Pinpoint the cell where the given text exists, returning its (X, Y) midpoint coordinate. 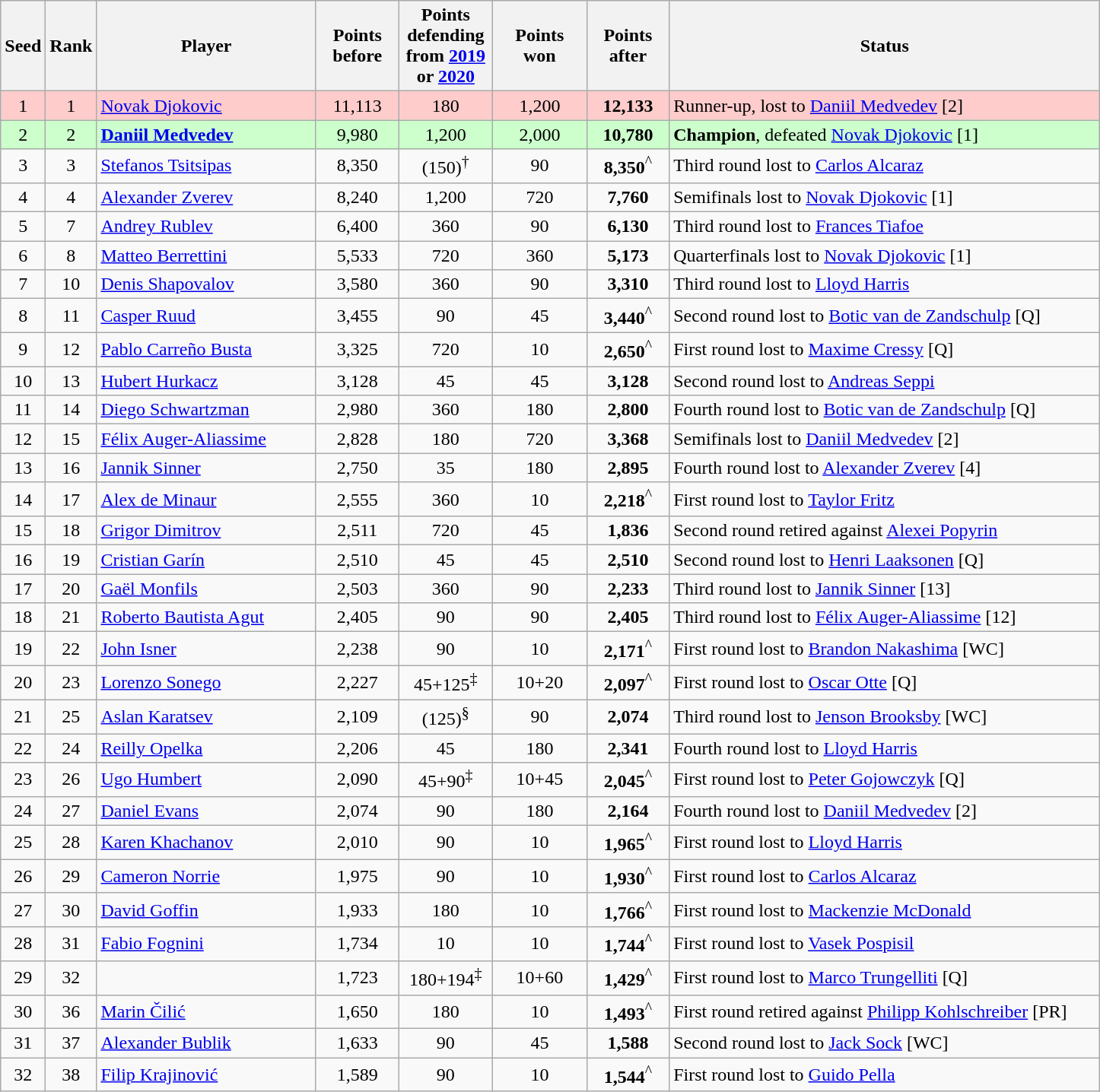
Fourth round lost to Botic van de Zandschulp [Q] (885, 410)
1,650 (358, 1011)
1,836 (628, 531)
8,350^ (628, 166)
5,173 (628, 256)
Marin Čilić (207, 1011)
Semifinals lost to Daniil Medvedev [2] (885, 439)
3,310 (628, 284)
Third round lost to Jenson Brooksby [WC] (885, 716)
2,511 (358, 531)
John Isner (207, 649)
Semifinals lost to Novak Djokovic [1] (885, 197)
2,650^ (628, 350)
Player (207, 46)
12,133 (628, 106)
Pablo Carreño Busta (207, 350)
3,455 (358, 316)
3,368 (628, 439)
Matteo Berrettini (207, 256)
2,895 (628, 468)
1,975 (358, 876)
Alexander Zverev (207, 197)
Daniil Medvedev (207, 135)
2,750 (358, 468)
45+90‡ (446, 780)
Rank (72, 46)
8,240 (358, 197)
10+45 (540, 780)
Andrey Rublev (207, 227)
Points after (628, 46)
2,555 (358, 499)
5,533 (358, 256)
2,828 (358, 439)
Quarterfinals lost to Novak Djokovic [1] (885, 256)
Fabio Fognini (207, 944)
1,588 (628, 1043)
10+60 (540, 978)
2,218^ (628, 499)
2,000 (540, 135)
First round lost to Lloyd Harris (885, 843)
3,325 (358, 350)
1,544^ (628, 1075)
1,744^ (628, 944)
Cristian Garín (207, 560)
2,109 (358, 716)
2,341 (628, 748)
7,760 (628, 197)
11,113 (358, 106)
Alexander Bublik (207, 1043)
2,097^ (628, 683)
First round lost to Brandon Nakashima [WC] (885, 649)
2,206 (358, 748)
First round lost to Marco Trungelliti [Q] (885, 978)
38 (72, 1075)
Aslan Karatsev (207, 716)
180+194‡ (446, 978)
2,503 (358, 589)
Stefanos Tsitsipas (207, 166)
First round retired against Philipp Kohlschreiber [PR] (885, 1011)
10,780 (628, 135)
2,227 (358, 683)
3,580 (358, 284)
Ugo Humbert (207, 780)
Points defending from 2019 or 2020 (446, 46)
Second round lost to Andreas Seppi (885, 381)
(150)† (446, 166)
Roberto Bautista Agut (207, 617)
2,010 (358, 843)
1,429^ (628, 978)
First round lost to Guido Pella (885, 1075)
2,980 (358, 410)
6,400 (358, 227)
First round lost to Oscar Otte [Q] (885, 683)
9 (23, 350)
35 (446, 468)
5 (23, 227)
Reilly Opelka (207, 748)
6,130 (628, 227)
2,045^ (628, 780)
Third round lost to Frances Tiafoe (885, 227)
Points won (540, 46)
Denis Shapovalov (207, 284)
Fourth round lost to Lloyd Harris (885, 748)
Champion, defeated Novak Djokovic [1] (885, 135)
Casper Ruud (207, 316)
Fourth round lost to Daniil Medvedev [2] (885, 811)
Third round lost to Jannik Sinner [13] (885, 589)
Fourth round lost to Alexander Zverev [4] (885, 468)
2,238 (358, 649)
1,734 (358, 944)
Diego Schwartzman (207, 410)
6 (23, 256)
2,164 (628, 811)
First round lost to Maxime Cressy [Q] (885, 350)
2,090 (358, 780)
First round lost to Taylor Fritz (885, 499)
First round lost to Vasek Pospisil (885, 944)
Second round retired against Alexei Popyrin (885, 531)
1,723 (358, 978)
1,965^ (628, 843)
Karen Khachanov (207, 843)
1,933 (358, 909)
Novak Djokovic (207, 106)
Alex de Minaur (207, 499)
1,766^ (628, 909)
1,493^ (628, 1011)
Gaël Monfils (207, 589)
Félix Auger-Aliassime (207, 439)
Third round lost to Lloyd Harris (885, 284)
1,930^ (628, 876)
Jannik Sinner (207, 468)
Daniel Evans (207, 811)
1,633 (358, 1043)
Second round lost to Botic van de Zandschulp [Q] (885, 316)
First round lost to Carlos Alcaraz (885, 876)
2,171^ (628, 649)
8,350 (358, 166)
10+20 (540, 683)
37 (72, 1043)
Seed (23, 46)
Second round lost to Henri Laaksonen [Q] (885, 560)
Status (885, 46)
Filip Krajinović (207, 1075)
First round lost to Mackenzie McDonald (885, 909)
Grigor Dimitrov (207, 531)
Cameron Norrie (207, 876)
First round lost to Peter Gojowczyk [Q] (885, 780)
1,589 (358, 1075)
36 (72, 1011)
David Goffin (207, 909)
2,800 (628, 410)
2,233 (628, 589)
Third round lost to Félix Auger-Aliassime [12] (885, 617)
Third round lost to Carlos Alcaraz (885, 166)
Points before (358, 46)
Lorenzo Sonego (207, 683)
Runner-up, lost to Daniil Medvedev [2] (885, 106)
9,980 (358, 135)
45+125‡ (446, 683)
Second round lost to Jack Sock [WC] (885, 1043)
(125)§ (446, 716)
Hubert Hurkacz (207, 381)
3,440^ (628, 316)
